Pinpoint the cell where the given text exists, returning its [x, y] midpoint coordinate. 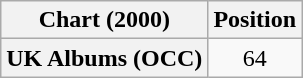
Chart (2000) [104, 20]
64 [255, 58]
UK Albums (OCC) [104, 58]
Position [255, 20]
